Extract the (x, y) coordinate from the center of the cell holding the provided text.  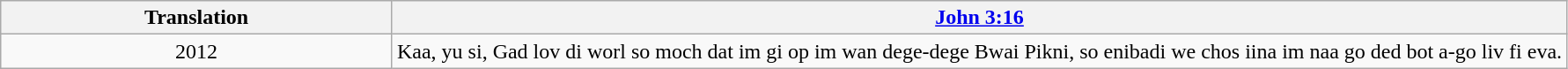
Translation (197, 18)
Kaa, yu si, Gad lov di worl so moch dat im gi op im wan dege-dege Bwai Pikni, so enibadi we chos iina im naa go ded bot a-go liv fi eva. (979, 51)
John 3:16 (979, 18)
2012 (197, 51)
